Locate the cell with the specified text and output its (x, y) center coordinate. 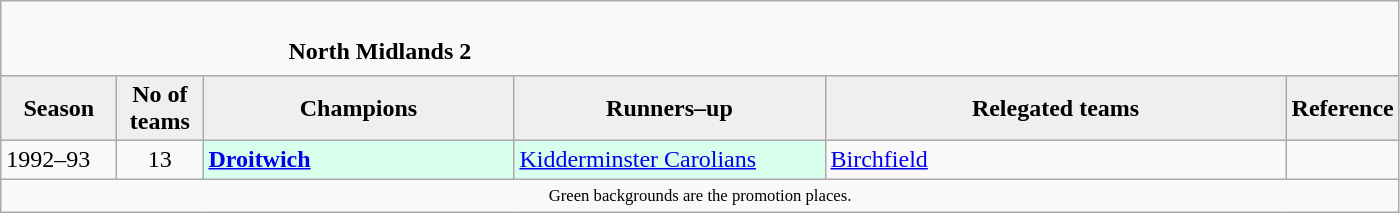
Season (59, 108)
Kidderminster Carolians (670, 159)
Reference (1342, 108)
Runners–up (670, 108)
1992–93 (59, 159)
Droitwich (358, 159)
Birchfield (1056, 159)
13 (160, 159)
Relegated teams (1056, 108)
Champions (358, 108)
No of teams (160, 108)
Green backgrounds are the promotion places. (700, 194)
